Provide the (x, y) coordinate of the cell's center where the given text is located.  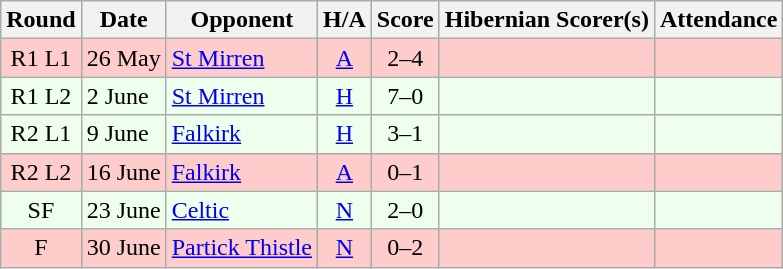
R2 L1 (41, 134)
2–4 (405, 58)
Hibernian Scorer(s) (546, 20)
26 May (124, 58)
16 June (124, 172)
9 June (124, 134)
Attendance (718, 20)
Opponent (242, 20)
SF (41, 210)
Score (405, 20)
Date (124, 20)
R2 L2 (41, 172)
30 June (124, 248)
Round (41, 20)
R1 L2 (41, 96)
H/A (345, 20)
23 June (124, 210)
0–1 (405, 172)
7–0 (405, 96)
0–2 (405, 248)
F (41, 248)
Celtic (242, 210)
2 June (124, 96)
2–0 (405, 210)
R1 L1 (41, 58)
3–1 (405, 134)
Partick Thistle (242, 248)
